Output the [x, y] coordinate of the center of the cell containing the given text.  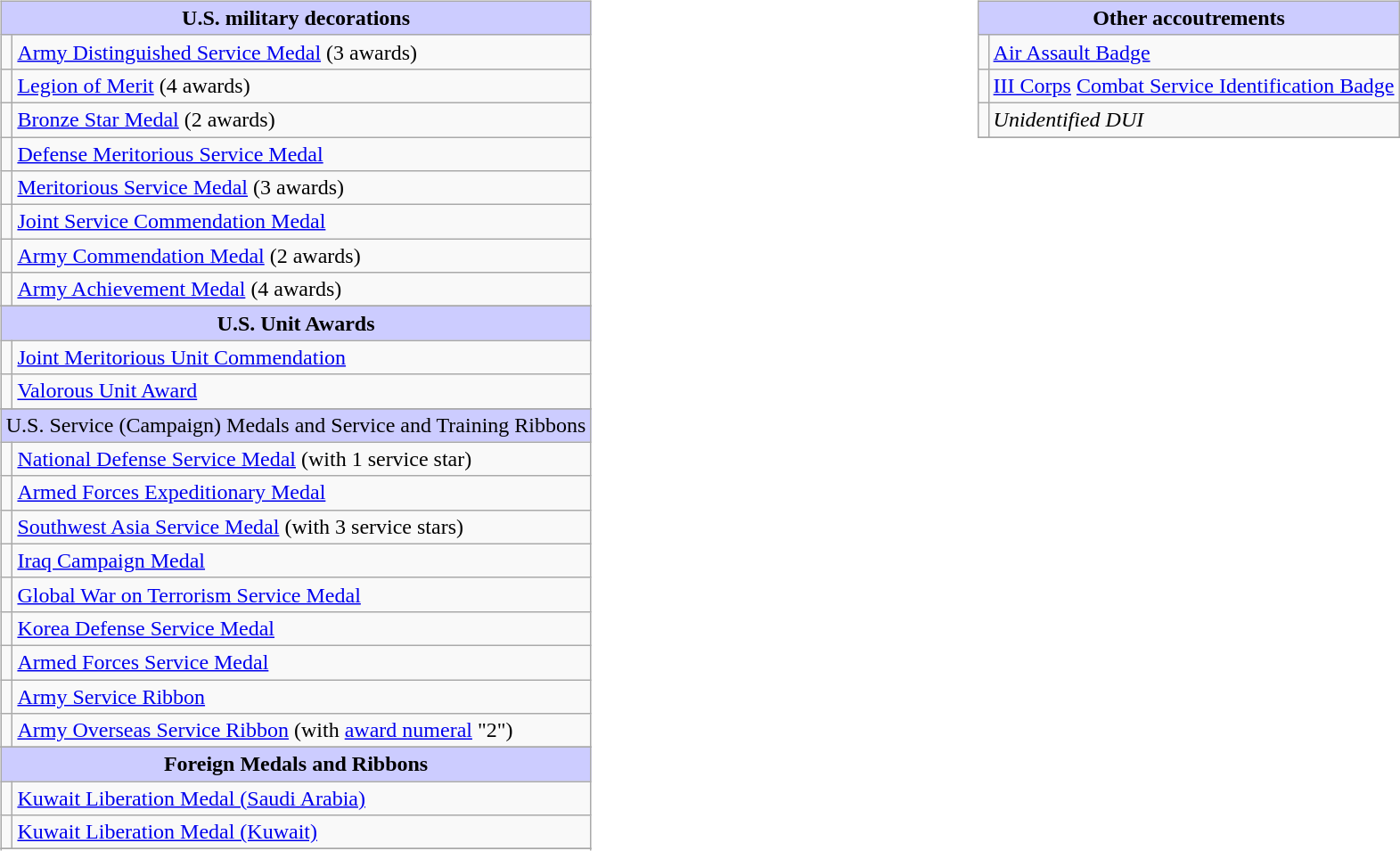
Kuwait Liberation Medal (Saudi Arabia) [301, 798]
Joint Meritorious Unit Commendation [301, 357]
Foreign Medals and Ribbons [296, 765]
Army Commendation Medal (2 awards) [301, 256]
National Defense Service Medal (with 1 service star) [301, 459]
Army Distinguished Service Medal (3 awards) [301, 52]
Air Assault Badge [1194, 52]
Kuwait Liberation Medal (Kuwait) [301, 832]
Valorous Unit Award [301, 391]
III Corps Combat Service Identification Badge [1194, 86]
Iraq Campaign Medal [301, 561]
Southwest Asia Service Medal (with 3 service stars) [301, 527]
Meritorious Service Medal (3 awards) [301, 188]
Legion of Merit (4 awards) [301, 86]
Unidentified DUI [1194, 119]
Armed Forces Expeditionary Medal [301, 493]
Defense Meritorious Service Medal [301, 154]
Army Overseas Service Ribbon (with award numeral "2") [301, 731]
Army Service Ribbon [301, 696]
U.S. Service (Campaign) Medals and Service and Training Ribbons [296, 425]
U.S. Unit Awards [296, 323]
Korea Defense Service Medal [301, 628]
Joint Service Commendation Medal [301, 222]
U.S. military decorations [296, 18]
Bronze Star Medal (2 awards) [301, 119]
Other accoutrements [1189, 18]
Army Achievement Medal (4 awards) [301, 290]
Global War on Terrorism Service Medal [301, 594]
Armed Forces Service Medal [301, 662]
